Return [X, Y] of the center of cell containing provided text 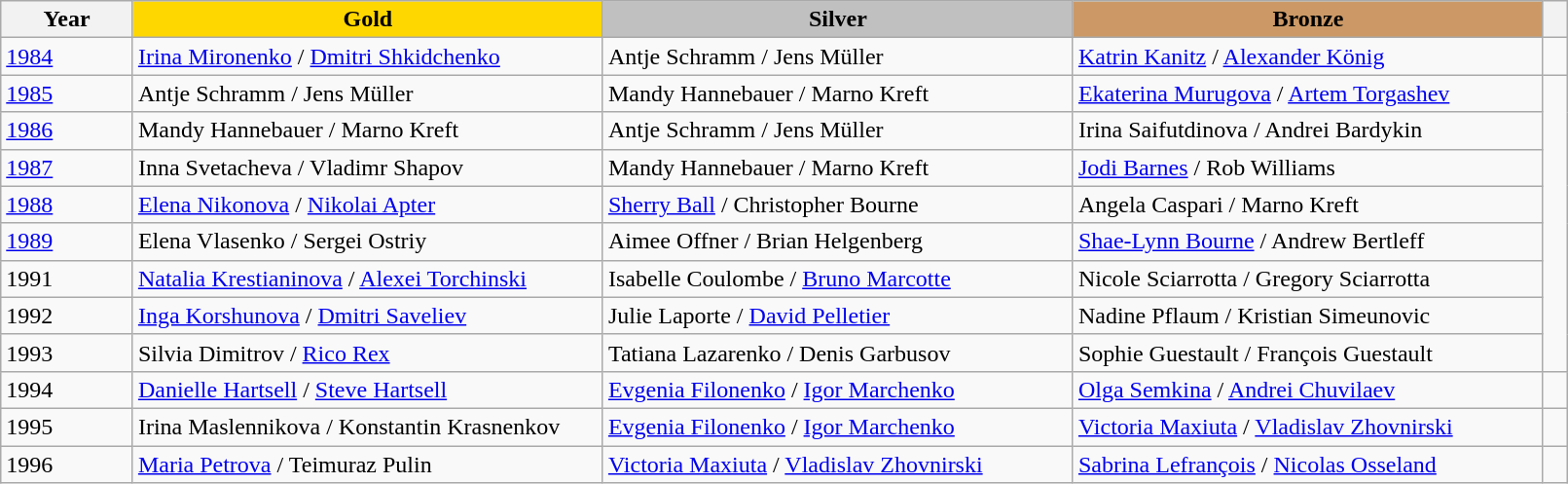
Angela Caspari / Marno Kreft [1308, 205]
Maria Petrova / Teimuraz Pulin [368, 465]
Aimee Offner / Brian Helgenberg [837, 242]
1985 [67, 93]
Inga Korshunova / Dmitri Saveliev [368, 316]
Nicole Sciarrotta / Gregory Sciarrotta [1308, 279]
Inna Svetacheva / Vladimr Shapov [368, 168]
1994 [67, 390]
1991 [67, 279]
1993 [67, 353]
Julie Laporte / David Pelletier [837, 316]
Irina Saifutdinova / Andrei Bardykin [1308, 130]
Year [67, 19]
Sabrina Lefrançois / Nicolas Osseland [1308, 465]
Irina Mironenko / Dmitri Shkidchenko [368, 56]
1996 [67, 465]
Irina Maslennikova / Konstantin Krasnenkov [368, 427]
Bronze [1308, 19]
1984 [67, 56]
1987 [67, 168]
Jodi Barnes / Rob Williams [1308, 168]
Silvia Dimitrov / Rico Rex [368, 353]
1988 [67, 205]
Ekaterina Murugova / Artem Torgashev [1308, 93]
Elena Vlasenko / Sergei Ostriy [368, 242]
Olga Semkina / Andrei Chuvilaev [1308, 390]
Isabelle Coulombe / Bruno Marcotte [837, 279]
1992 [67, 316]
Silver [837, 19]
Nadine Pflaum / Kristian Simeunovic [1308, 316]
1986 [67, 130]
Danielle Hartsell / Steve Hartsell [368, 390]
1989 [67, 242]
Elena Nikonova / Nikolai Apter [368, 205]
Natalia Krestianinova / Alexei Torchinski [368, 279]
Gold [368, 19]
Shae-Lynn Bourne / Andrew Bertleff [1308, 242]
1995 [67, 427]
Katrin Kanitz / Alexander König [1308, 56]
Sophie Guestault / François Guestault [1308, 353]
Tatiana Lazarenko / Denis Garbusov [837, 353]
Sherry Ball / Christopher Bourne [837, 205]
